Return (x, y) of the center of cell containing provided text 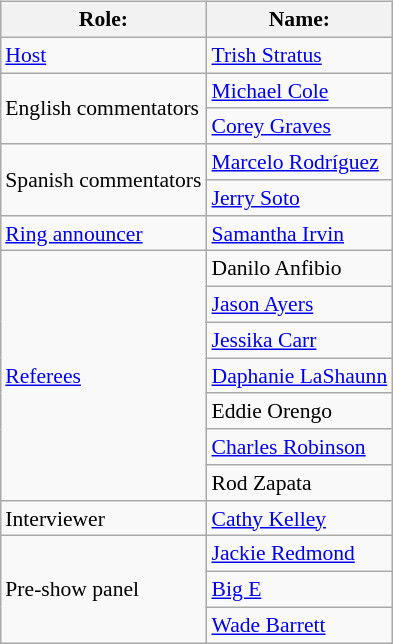
Interviewer (103, 518)
Eddie Orengo (299, 411)
Ring announcer (103, 233)
Corey Graves (299, 126)
Jessika Carr (299, 340)
Host (103, 55)
Name: (299, 20)
Daphanie LaShaunn (299, 376)
Pre-show panel (103, 590)
Jackie Redmond (299, 554)
Rod Zapata (299, 483)
Samantha Irvin (299, 233)
Trish Stratus (299, 55)
Jerry Soto (299, 198)
Wade Barrett (299, 625)
Marcelo Rodríguez (299, 162)
English commentators (103, 108)
Jason Ayers (299, 305)
Michael Cole (299, 91)
Danilo Anfibio (299, 269)
Cathy Kelley (299, 518)
Spanish commentators (103, 180)
Referees (103, 376)
Charles Robinson (299, 447)
Big E (299, 590)
Role: (103, 20)
